Output the (x, y) coordinate of the center of the cell containing the given text.  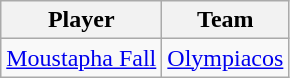
Moustapha Fall (82, 58)
Team (226, 20)
Olympiacos (226, 58)
Player (82, 20)
